Output the [X, Y] coordinate of the center of the cell containing the given text.  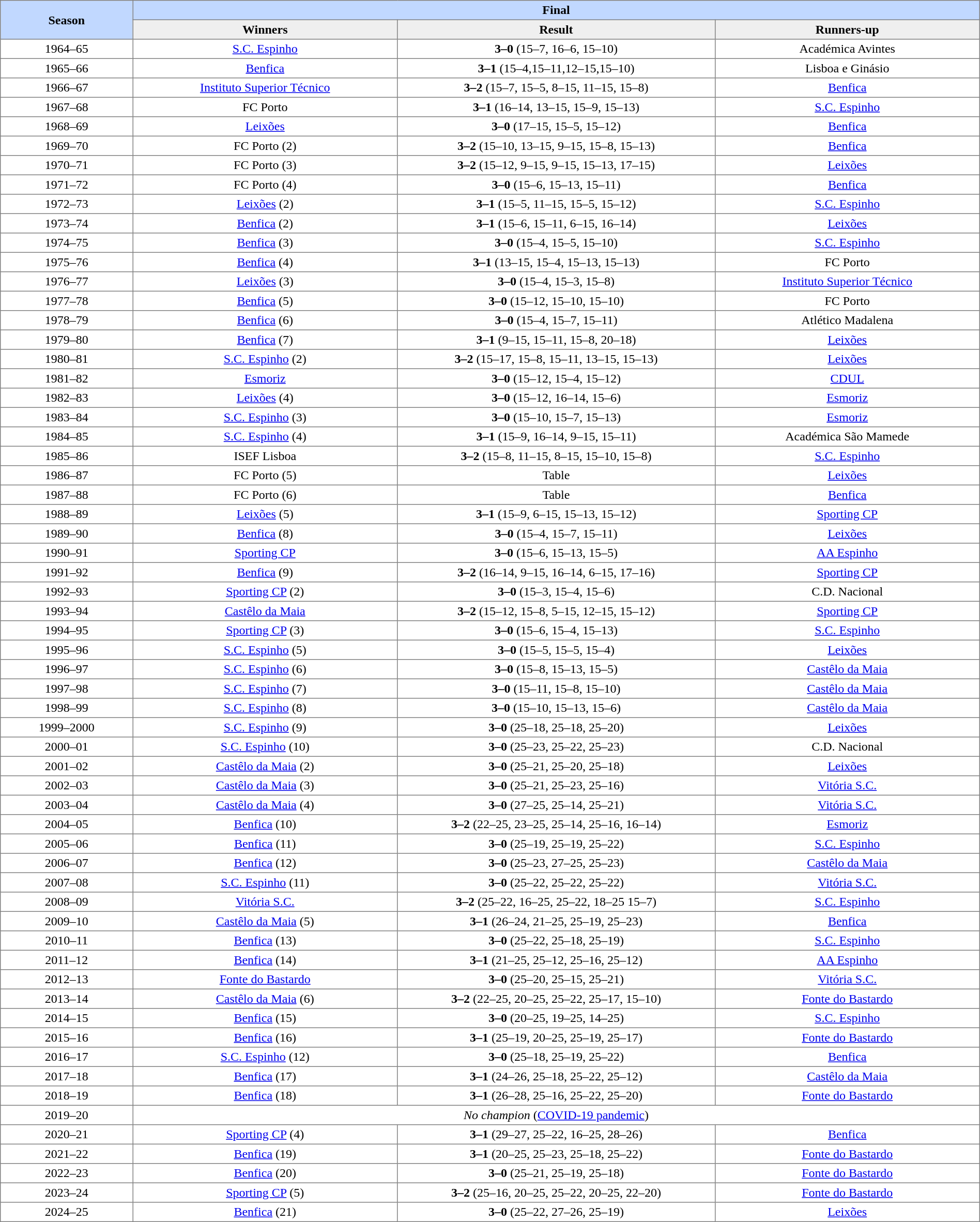
2024–25 [67, 1212]
2012–13 [67, 980]
Benfica (17) [265, 1076]
2004–05 [67, 824]
1992–93 [67, 592]
3–1 (15–9, 16–14, 9–15, 15–11) [556, 437]
1975–76 [67, 262]
3–0 (15–7, 16–6, 15–10) [556, 49]
S.C. Espinho (5) [265, 650]
1984–85 [67, 437]
3–0 (15–10, 15–7, 15–13) [556, 417]
3–1 (15–6, 15–11, 6–15, 16–14) [556, 223]
Castêlo da Maia (2) [265, 766]
1982–83 [67, 398]
1993–94 [67, 611]
3–0 (25–22, 25–22, 25–22) [556, 882]
3–0 (15–12, 15–4, 15–12) [556, 378]
1981–82 [67, 378]
Leixões (4) [265, 398]
Benfica (8) [265, 533]
S.C. Espinho (7) [265, 689]
1998–99 [67, 708]
1966–67 [67, 88]
3–0 (15–12, 16–14, 15–6) [556, 398]
Winners [265, 29]
2017–18 [67, 1076]
2009–10 [67, 921]
Sporting CP (2) [265, 592]
2019–20 [67, 1115]
S.C. Espinho (6) [265, 669]
1997–98 [67, 689]
1971–72 [67, 185]
3–1 (24–26, 25–18, 25–22, 25–12) [556, 1076]
3–1 (16–14, 13–15, 15–9, 15–13) [556, 107]
3–1 (29–27, 25–22, 16–25, 28–26) [556, 1135]
3–0 (25–23, 25–22, 25–23) [556, 747]
Benfica (7) [265, 340]
1974–75 [67, 243]
1994–95 [67, 631]
1970–71 [67, 165]
S.C. Espinho (4) [265, 437]
Lisboa e Ginásio [847, 68]
Sporting CP (5) [265, 1193]
3–0 (15–10, 15–13, 15–6) [556, 708]
1985–86 [67, 456]
3–0 (15–6, 15–13, 15–5) [556, 553]
ISEF Lisboa [265, 456]
3–0 (25–22, 25–18, 25–19) [556, 941]
2014–15 [67, 1018]
Benfica (16) [265, 1037]
3–0 (25–20, 25–15, 25–21) [556, 980]
3–0 (15–8, 15–13, 15–5) [556, 669]
3–2 (25–16, 20–25, 25–22, 20–25, 22–20) [556, 1193]
2010–11 [67, 941]
3–0 (25–23, 27–25, 25–23) [556, 863]
3–0 (25–21, 25–23, 25–16) [556, 786]
Benfica (14) [265, 960]
Benfica (15) [265, 1018]
3–2 (22–25, 23–25, 25–14, 25–16, 16–14) [556, 824]
Benfica (19) [265, 1154]
3–0 (27–25, 25–14, 25–21) [556, 805]
3–2 (22–25, 20–25, 25–22, 25–17, 15–10) [556, 999]
2023–24 [67, 1193]
3–0 (17–15, 15–5, 15–12) [556, 127]
3–2 (16–14, 9–15, 16–14, 6–15, 17–16) [556, 572]
FC Porto (3) [265, 165]
2018–19 [67, 1096]
Sporting CP (4) [265, 1135]
Leixões (3) [265, 282]
Benfica (12) [265, 863]
FC Porto (4) [265, 185]
1995–96 [67, 650]
FC Porto (2) [265, 146]
1983–84 [67, 417]
1968–69 [67, 127]
Académica Avintes [847, 49]
Benfica (20) [265, 1173]
3–1 (9–15, 15–11, 15–8, 20–18) [556, 340]
2008–09 [67, 902]
S.C. Espinho (8) [265, 708]
2015–16 [67, 1037]
3–1 (20–25, 25–23, 25–18, 25–22) [556, 1154]
3–0 (15–4, 15–3, 15–8) [556, 282]
3–0 (15–6, 15–13, 15–11) [556, 185]
Leixões (5) [265, 514]
3–1 (13–15, 15–4, 15–13, 15–13) [556, 262]
Atlético Madalena [847, 320]
2011–12 [67, 960]
3–0 (25–18, 25–18, 25–20) [556, 727]
Benfica (4) [265, 262]
2020–21 [67, 1135]
FC Porto (6) [265, 495]
FC Porto (5) [265, 476]
Benfica (18) [265, 1096]
1989–90 [67, 533]
3–0 (15–12, 15–10, 15–10) [556, 301]
2002–03 [67, 786]
Académica São Mamede [847, 437]
3–1 (26–28, 25–16, 25–22, 25–20) [556, 1096]
Sporting CP (3) [265, 631]
1990–91 [67, 553]
1979–80 [67, 340]
2016–17 [67, 1057]
CDUL [847, 378]
2005–06 [67, 844]
Benfica (3) [265, 243]
2007–08 [67, 882]
Benfica (11) [265, 844]
3–0 (15–6, 15–4, 15–13) [556, 631]
3–0 (15–5, 15–5, 15–4) [556, 650]
1980–81 [67, 359]
3–2 (15–17, 15–8, 15–11, 13–15, 15–13) [556, 359]
2013–14 [67, 999]
1965–66 [67, 68]
Benfica (21) [265, 1212]
Castêlo da Maia (3) [265, 786]
Benfica (2) [265, 223]
Season [67, 20]
Benfica (10) [265, 824]
3–1 (15–4,15–11,12–15,15–10) [556, 68]
2006–07 [67, 863]
No champion (COVID-19 pandemic) [556, 1115]
S.C. Espinho (3) [265, 417]
Benfica (5) [265, 301]
S.C. Espinho (12) [265, 1057]
Benfica (13) [265, 941]
3–1 (15–9, 6–15, 15–13, 15–12) [556, 514]
3–0 (25–21, 25–20, 25–18) [556, 766]
2021–22 [67, 1154]
1972–73 [67, 204]
S.C. Espinho (9) [265, 727]
3–0 (20–25, 19–25, 14–25) [556, 1018]
3–0 (25–21, 25–19, 25–18) [556, 1173]
3–2 (15–7, 15–5, 8–15, 11–15, 15–8) [556, 88]
1976–77 [67, 282]
Castêlo da Maia (4) [265, 805]
S.C. Espinho (11) [265, 882]
2001–02 [67, 766]
1996–97 [67, 669]
Runners-up [847, 29]
3–0 (15–4, 15–5, 15–10) [556, 243]
S.C. Espinho (10) [265, 747]
1964–65 [67, 49]
3–0 (25–22, 27–26, 25–19) [556, 1212]
1991–92 [67, 572]
3–1 (26–24, 21–25, 25–19, 25–23) [556, 921]
3–0 (25–18, 25–19, 25–22) [556, 1057]
Benfica (6) [265, 320]
Final [556, 10]
Castêlo da Maia (5) [265, 921]
Result [556, 29]
2000–01 [67, 747]
Castêlo da Maia (6) [265, 999]
3–2 (15–10, 13–15, 9–15, 15–8, 15–13) [556, 146]
1999–2000 [67, 727]
3–0 (15–11, 15–8, 15–10) [556, 689]
3–2 (15–12, 15–8, 5–15, 12–15, 15–12) [556, 611]
3–2 (25–22, 16–25, 25–22, 18–25 15–7) [556, 902]
2022–23 [67, 1173]
1988–89 [67, 514]
1978–79 [67, 320]
S.C. Espinho (2) [265, 359]
Leixões (2) [265, 204]
1969–70 [67, 146]
3–0 (25–19, 25–19, 25–22) [556, 844]
1977–78 [67, 301]
3–1 (25–19, 20–25, 25–19, 25–17) [556, 1037]
3–1 (15–5, 11–15, 15–5, 15–12) [556, 204]
3–1 (21–25, 25–12, 25–16, 25–12) [556, 960]
1967–68 [67, 107]
3–2 (15–12, 9–15, 9–15, 15–13, 17–15) [556, 165]
3–2 (15–8, 11–15, 8–15, 15–10, 15–8) [556, 456]
Benfica (9) [265, 572]
2003–04 [67, 805]
1973–74 [67, 223]
1987–88 [67, 495]
1986–87 [67, 476]
3–0 (15–3, 15–4, 15–6) [556, 592]
